Scan for the cell matching the given text and deliver its [x, y] coordinate at center. 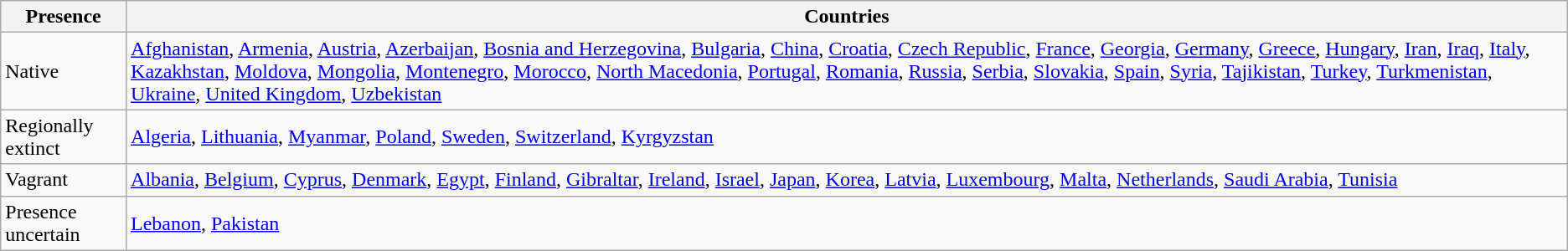
Presence [64, 17]
Lebanon, Pakistan [848, 223]
Regionally extinct [64, 137]
Countries [848, 17]
Presence uncertain [64, 223]
Vagrant [64, 180]
Native [64, 71]
Algeria, Lithuania, Myanmar, Poland, Sweden, Switzerland, Kyrgyzstan [848, 137]
